Identify which cell holds the provided text, then report its (X, Y) central coordinate. 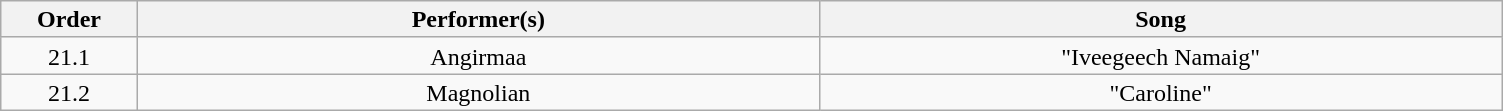
Magnolian (478, 92)
"Iveegeech Namaig" (1160, 56)
Order (69, 20)
Song (1160, 20)
"Caroline" (1160, 92)
Angirmaa (478, 56)
21.2 (69, 92)
Performer(s) (478, 20)
21.1 (69, 56)
